Return (X, Y) of the center of cell containing provided text 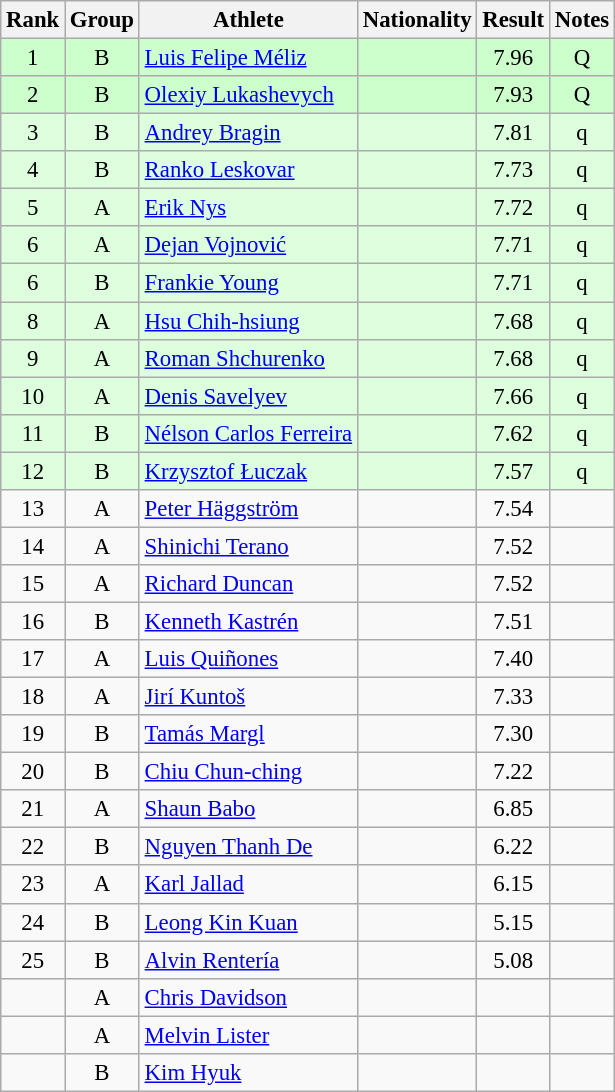
4 (33, 170)
7.62 (514, 433)
Rank (33, 20)
17 (33, 659)
7.33 (514, 697)
Denis Savelyev (248, 396)
Hsu Chih-hsiung (248, 321)
13 (33, 509)
Krzysztof Łuczak (248, 471)
Alvin Rentería (248, 960)
Group (102, 20)
Chiu Chun-ching (248, 772)
7.51 (514, 621)
9 (33, 358)
Shaun Babo (248, 809)
Nélson Carlos Ferreira (248, 433)
7.96 (514, 58)
Leong Kin Kuan (248, 922)
25 (33, 960)
3 (33, 133)
7.93 (514, 95)
6.22 (514, 847)
Frankie Young (248, 283)
20 (33, 772)
5 (33, 208)
7.57 (514, 471)
Tamás Margl (248, 734)
Shinichi Terano (248, 546)
Jirí Kuntoš (248, 697)
Luis Felipe Méliz (248, 58)
7.66 (514, 396)
12 (33, 471)
7.73 (514, 170)
16 (33, 621)
14 (33, 546)
Richard Duncan (248, 584)
Luis Quiñones (248, 659)
11 (33, 433)
10 (33, 396)
7.81 (514, 133)
Olexiy Lukashevych (248, 95)
5.08 (514, 960)
21 (33, 809)
24 (33, 922)
7.40 (514, 659)
Nguyen Thanh De (248, 847)
Kim Hyuk (248, 1073)
Notes (582, 20)
5.15 (514, 922)
2 (33, 95)
7.54 (514, 509)
Chris Davidson (248, 997)
1 (33, 58)
6.85 (514, 809)
7.72 (514, 208)
Erik Nys (248, 208)
Roman Shchurenko (248, 358)
23 (33, 885)
Karl Jallad (248, 885)
7.22 (514, 772)
8 (33, 321)
22 (33, 847)
7.30 (514, 734)
Kenneth Kastrén (248, 621)
6.15 (514, 885)
Result (514, 20)
Peter Häggström (248, 509)
Athlete (248, 20)
Melvin Lister (248, 1035)
Nationality (416, 20)
Andrey Bragin (248, 133)
18 (33, 697)
15 (33, 584)
Ranko Leskovar (248, 170)
Dejan Vojnović (248, 245)
19 (33, 734)
